Determine the (X, Y) coordinate at the center of the cell enclosing the given text.  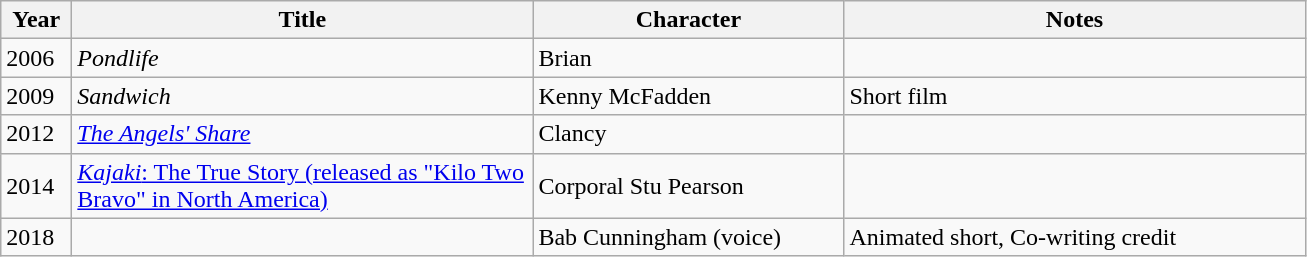
2006 (36, 58)
Short film (1074, 96)
Brian (688, 58)
Title (302, 20)
Corporal Stu Pearson (688, 186)
2009 (36, 96)
Kajaki: The True Story (released as "Kilo Two Bravo" in North America) (302, 186)
Clancy (688, 134)
Animated short, Co-writing credit (1074, 237)
2018 (36, 237)
2012 (36, 134)
Year (36, 20)
Notes (1074, 20)
2014 (36, 186)
Pondlife (302, 58)
Bab Cunningham (voice) (688, 237)
The Angels' Share (302, 134)
Kenny McFadden (688, 96)
Character (688, 20)
Sandwich (302, 96)
